Detect which cell encompasses the target text, then output its (X, Y) center coordinate. 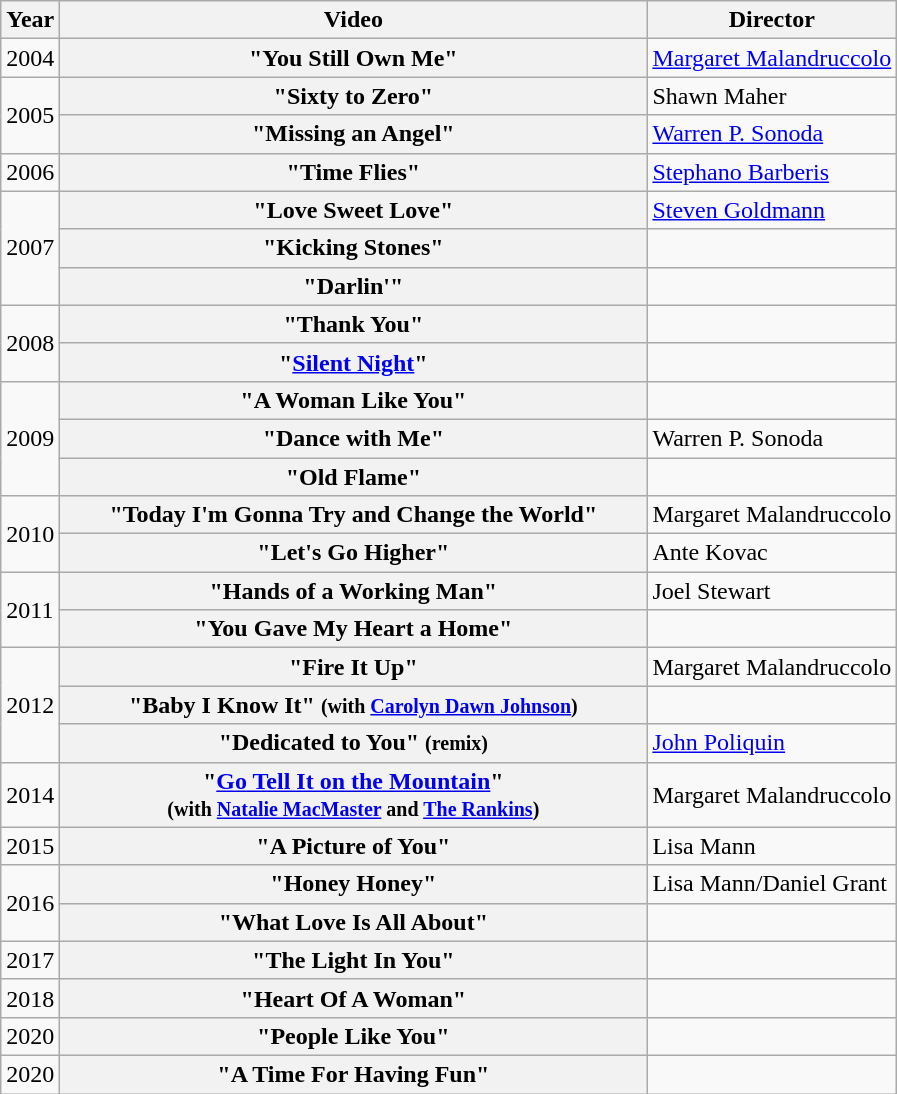
2015 (30, 846)
"Dance with Me" (354, 438)
2010 (30, 534)
"Missing an Angel" (354, 134)
2016 (30, 903)
"Kicking Stones" (354, 248)
Year (30, 20)
"Love Sweet Love" (354, 210)
2005 (30, 115)
"People Like You" (354, 1036)
2006 (30, 172)
"Sixty to Zero" (354, 96)
Lisa Mann/Daniel Grant (772, 884)
"You Still Own Me" (354, 58)
"Thank You" (354, 324)
2014 (30, 794)
"What Love Is All About" (354, 922)
2011 (30, 610)
"You Gave My Heart a Home" (354, 629)
2017 (30, 960)
"Time Flies" (354, 172)
2009 (30, 438)
Director (772, 20)
"The Light In You" (354, 960)
Lisa Mann (772, 846)
Shawn Maher (772, 96)
"Let's Go Higher" (354, 553)
Ante Kovac (772, 553)
"Today I'm Gonna Try and Change the World" (354, 515)
"A Woman Like You" (354, 400)
"Old Flame" (354, 477)
"Go Tell It on the Mountain"(with Natalie MacMaster and The Rankins) (354, 794)
"Fire It Up" (354, 667)
2012 (30, 705)
"Silent Night" (354, 362)
Joel Stewart (772, 591)
"Honey Honey" (354, 884)
2007 (30, 248)
2018 (30, 998)
"Hands of a Working Man" (354, 591)
"Dedicated to You" (remix) (354, 743)
2008 (30, 343)
Video (354, 20)
"Heart Of A Woman" (354, 998)
John Poliquin (772, 743)
2004 (30, 58)
"Darlin'" (354, 286)
Stephano Barberis (772, 172)
"A Time For Having Fun" (354, 1074)
Steven Goldmann (772, 210)
"A Picture of You" (354, 846)
"Baby I Know It" (with Carolyn Dawn Johnson) (354, 705)
